Find where the given text appears and provide that cell's center as [X, Y] coordinate. 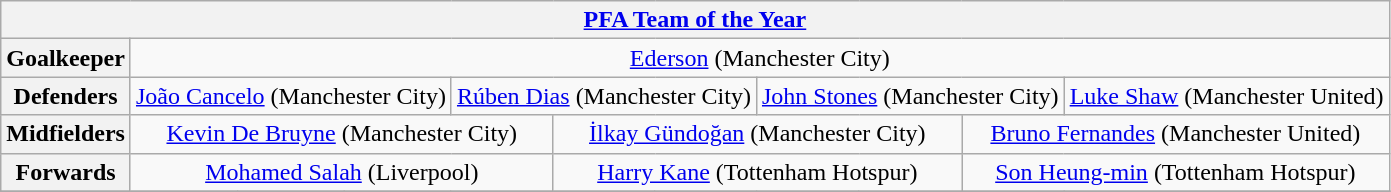
Kevin De Bruyne (Manchester City) [342, 134]
João Cancelo (Manchester City) [290, 96]
Son Heung-min (Tottenham Hotspur) [1176, 172]
John Stones (Manchester City) [910, 96]
Rúben Dias (Manchester City) [604, 96]
Ederson (Manchester City) [760, 58]
Luke Shaw (Manchester United) [1226, 96]
PFA Team of the Year [695, 20]
Defenders [66, 96]
Bruno Fernandes (Manchester United) [1176, 134]
Goalkeeper [66, 58]
Harry Kane (Tottenham Hotspur) [757, 172]
Forwards [66, 172]
Mohamed Salah (Liverpool) [342, 172]
İlkay Gündoğan (Manchester City) [757, 134]
Midfielders [66, 134]
